Detect which cell encompasses the target text, then output its [X, Y] center coordinate. 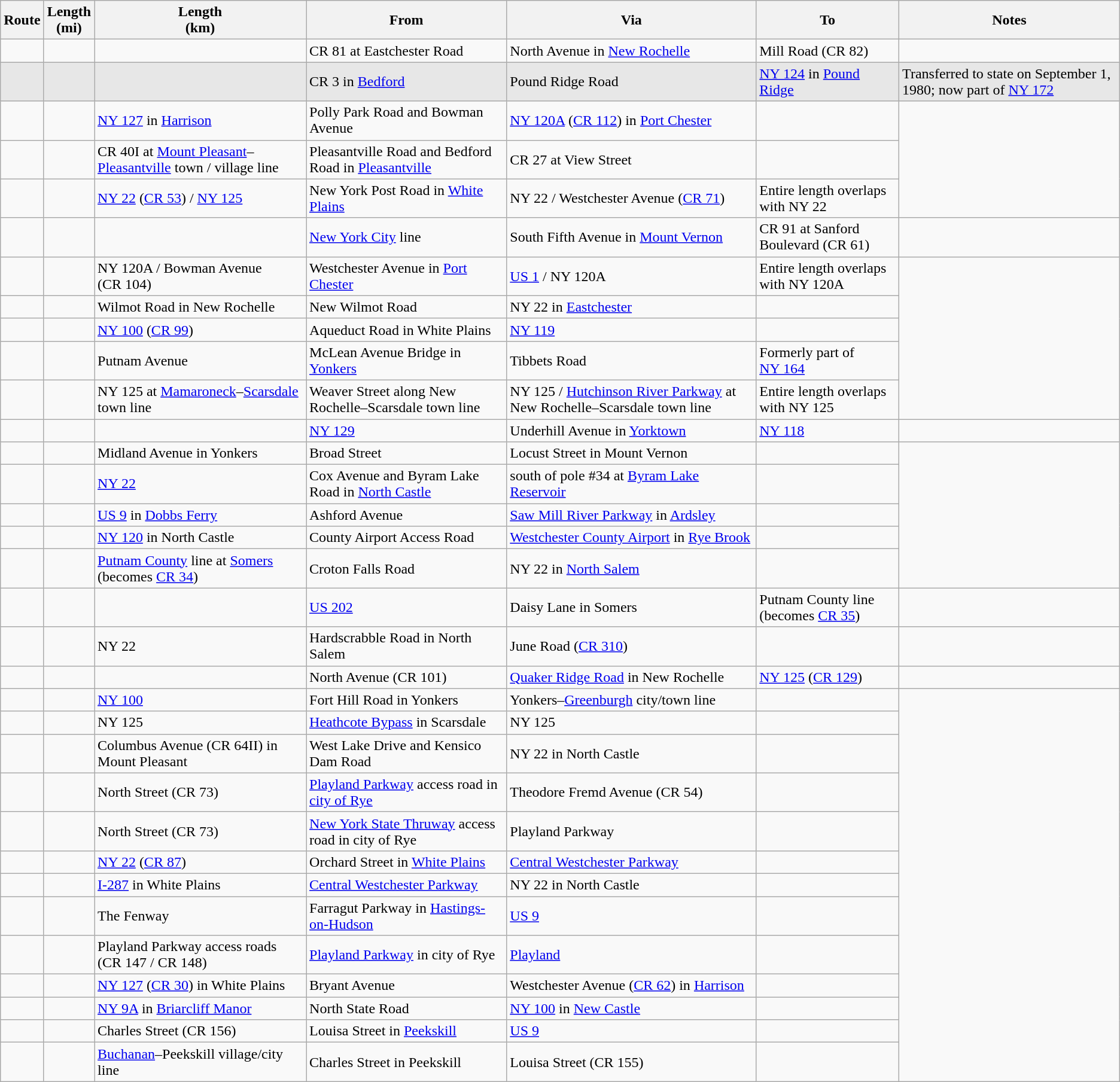
Putnam County line (becomes CR 35) [828, 608]
NY 9A in Briarcliff Manor [200, 1008]
US 202 [407, 608]
CR 40I at Mount Pleasant–Pleasantville town / village line [200, 159]
NY 22 / Westchester Avenue (CR 71) [632, 199]
From [407, 20]
New Wilmot Road [407, 307]
The Fenway [200, 915]
NY 125 (CR 129) [828, 677]
NY 119 [632, 330]
Ashford Avenue [407, 515]
Westchester County Airport in Rye Brook [632, 538]
Yonkers–Greenburgh city/town line [632, 700]
Heathcote Bypass in Scarsdale [407, 723]
NY 100 in New Castle [632, 1008]
New York City line [407, 237]
NY 127 (CR 30) in White Plains [200, 986]
Wilmot Road in New Rochelle [200, 307]
Fort Hill Road in Yonkers [407, 700]
Hardscrabble Road in North Salem [407, 646]
Route [22, 20]
US 9 in Dobbs Ferry [200, 515]
Saw Mill River Parkway in Ardsley [632, 515]
Mill Road (CR 82) [828, 51]
NY 124 in Pound Ridge [828, 81]
North Avenue (CR 101) [407, 677]
NY 22 (CR 53) / NY 125 [200, 199]
Putnam County line at Somers (becomes CR 34) [200, 568]
NY 100 (CR 99) [200, 330]
NY 100 [200, 700]
Polly Park Road and Bowman Avenue [407, 121]
Entire length overlaps with NY 125 [828, 400]
Charles Street (CR 156) [200, 1031]
Entire length overlaps with NY 120A [828, 276]
Playland Parkway in city of Rye [407, 955]
Westchester Avenue in Port Chester [407, 276]
Louisa Street in Peekskill [407, 1031]
Formerly part of NY 164 [828, 360]
NY 125 / Hutchinson River Parkway at New Rochelle–Scarsdale town line [632, 400]
Transferred to state on September 1, 1980; now part of NY 172 [1010, 81]
Daisy Lane in Somers [632, 608]
New York State Thruway access road in city of Rye [407, 831]
CR 81 at Eastchester Road [407, 51]
Putnam Avenue [200, 360]
Playland Parkway access roads (CR 147 / CR 148) [200, 955]
NY 22 (CR 87) [200, 862]
NY 127 in Harrison [200, 121]
Length(km) [200, 20]
I-287 in White Plains [200, 885]
Notes [1010, 20]
Weaver Street along New Rochelle–Scarsdale town line [407, 400]
NY 22 in North Salem [632, 568]
McLean Avenue Bridge in Yonkers [407, 360]
Tibbets Road [632, 360]
Playland [632, 955]
Aqueduct Road in White Plains [407, 330]
County Airport Access Road [407, 538]
NY 22 in Eastchester [632, 307]
Charles Street in Peekskill [407, 1062]
June Road (CR 310) [632, 646]
NY 120A (CR 112) in Port Chester [632, 121]
Croton Falls Road [407, 568]
US 1 / NY 120A [632, 276]
Cox Avenue and Byram Lake Road in North Castle [407, 484]
NY 120 in North Castle [200, 538]
NY 129 [407, 430]
south of pole #34 at Byram Lake Reservoir [632, 484]
Louisa Street (CR 155) [632, 1062]
Orchard Street in White Plains [407, 862]
To [828, 20]
NY 120A / Bowman Avenue (CR 104) [200, 276]
North State Road [407, 1008]
West Lake Drive and Kensico Dam Road [407, 754]
Bryant Avenue [407, 986]
CR 27 at View Street [632, 159]
Playland Parkway [632, 831]
Buchanan–Peekskill village/city line [200, 1062]
NY 125 at Mamaroneck–Scarsdale town line [200, 400]
South Fifth Avenue in Mount Vernon [632, 237]
NY 118 [828, 430]
Length(mi) [69, 20]
Theodore Fremd Avenue (CR 54) [632, 792]
Broad Street [407, 453]
CR 3 in Bedford [407, 81]
Columbus Avenue (CR 64II) in Mount Pleasant [200, 754]
CR 91 at Sanford Boulevard (CR 61) [828, 237]
Westchester Avenue (CR 62) in Harrison [632, 986]
Underhill Avenue in Yorktown [632, 430]
Via [632, 20]
Locust Street in Mount Vernon [632, 453]
Pleasantville Road and Bedford Road in Pleasantville [407, 159]
Farragut Parkway in Hastings-on-Hudson [407, 915]
North Avenue in New Rochelle [632, 51]
Pound Ridge Road [632, 81]
Quaker Ridge Road in New Rochelle [632, 677]
Entire length overlaps with NY 22 [828, 199]
Playland Parkway access road in city of Rye [407, 792]
New York Post Road in White Plains [407, 199]
Midland Avenue in Yonkers [200, 453]
